Search for the cell housing the specified text and yield its [x, y] center coordinate. 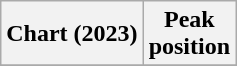
Chart (2023) [72, 34]
Peakposition [189, 34]
